Determine the (x, y) coordinate at the center of the cell enclosing the given text.  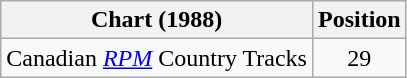
Canadian RPM Country Tracks (157, 58)
Chart (1988) (157, 20)
Position (359, 20)
29 (359, 58)
